Detect which cell encompasses the target text, then output its (x, y) center coordinate. 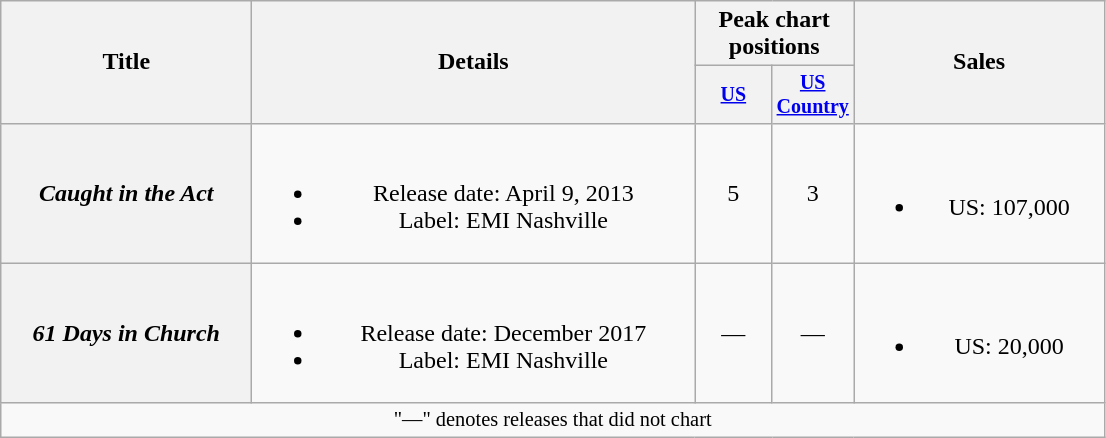
Details (474, 62)
US: 107,000 (980, 193)
Release date: December 2017Label: EMI Nashville (474, 333)
Release date: April 9, 2013Label: EMI Nashville (474, 193)
Caught in the Act (126, 193)
61 Days in Church (126, 333)
US Country (813, 94)
Peak chartpositions (774, 34)
US: 20,000 (980, 333)
3 (813, 193)
US (734, 94)
"—" denotes releases that did not chart (553, 420)
Title (126, 62)
5 (734, 193)
Sales (980, 62)
